Pinpoint the cell where the given text exists, returning its (X, Y) midpoint coordinate. 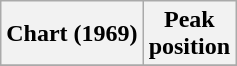
Chart (1969) (72, 34)
Peak position (189, 34)
